Return the [X, Y] coordinate for the center point of the cell that contains the specified text.  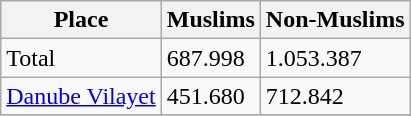
1.053.387 [335, 58]
687.998 [210, 58]
Total [81, 58]
Place [81, 20]
451.680 [210, 96]
Danube Vilayet [81, 96]
712.842 [335, 96]
Non-Muslims [335, 20]
Muslims [210, 20]
